Capture the cell that displays the provided text and extract its (X, Y) central coordinate. 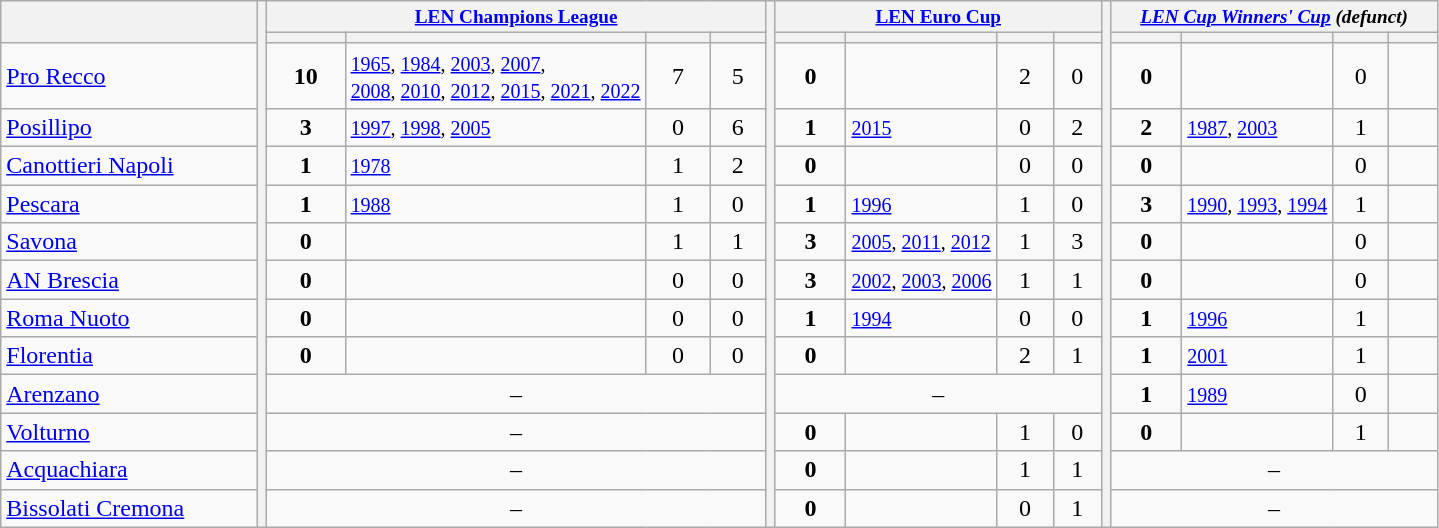
Roma Nuoto (130, 318)
2005, 2011, 2012 (922, 242)
Pescara (130, 204)
Acquachiara (130, 470)
1997, 1998, 2005 (496, 128)
Florentia (130, 356)
5 (738, 76)
LEN Champions League (516, 17)
LEN Euro Cup (938, 17)
6 (738, 128)
1990, 1993, 1994 (1258, 204)
1978 (496, 166)
Pro Recco (130, 76)
LEN Cup Winners' Cup (defunct) (1274, 17)
1989 (1258, 394)
2002, 2003, 2006 (922, 280)
Savona (130, 242)
AN Brescia (130, 280)
1994 (922, 318)
Posillipo (130, 128)
Arenzano (130, 394)
Bissolati Cremona (130, 508)
1988 (496, 204)
Volturno (130, 432)
2001 (1258, 356)
7 (678, 76)
1965, 1984, 2003, 2007,2008, 2010, 2012, 2015, 2021, 2022 (496, 76)
1987, 2003 (1258, 128)
10 (306, 76)
Canottieri Napoli (130, 166)
2015 (922, 128)
